Pinpoint the cell where the given text exists, returning its (x, y) midpoint coordinate. 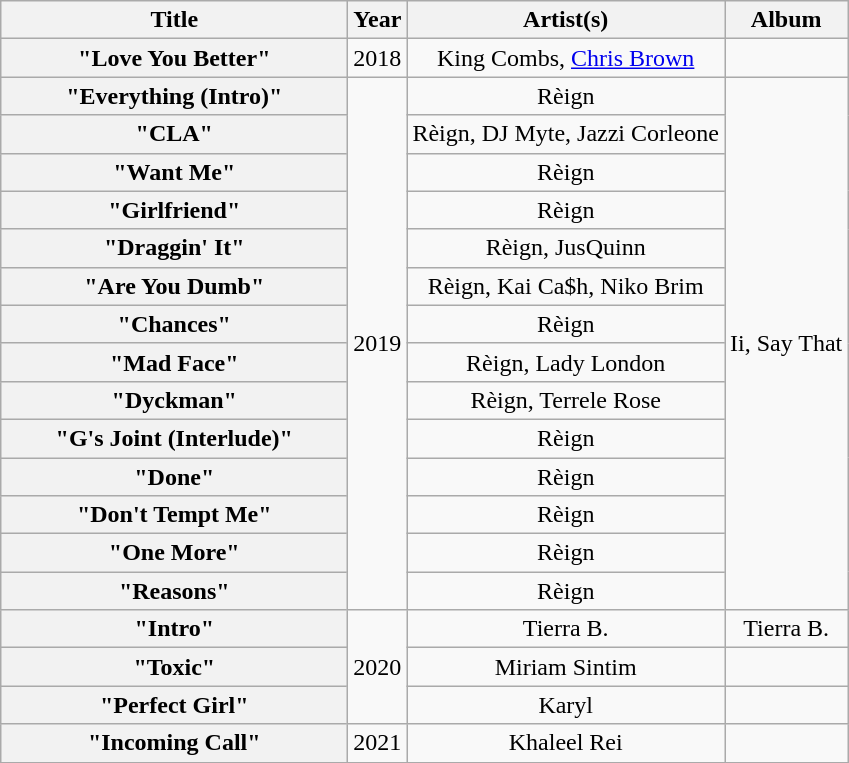
Year (378, 20)
2018 (378, 58)
"One More" (174, 553)
Title (174, 20)
2019 (378, 344)
"Don't Tempt Me" (174, 515)
2020 (378, 667)
"Everything (Intro)" (174, 96)
"Want Me" (174, 172)
King Combs, Chris Brown (566, 58)
"Mad Face" (174, 362)
"G's Joint (Interlude)" (174, 438)
Miriam Sintim (566, 667)
Rèign, DJ Myte, Jazzi Corleone (566, 134)
"Chances" (174, 324)
Rèign, Kai Ca$h, Niko Brim (566, 286)
"Toxic" (174, 667)
Artist(s) (566, 20)
"Reasons" (174, 591)
Album (786, 20)
Khaleel Rei (566, 743)
"Perfect Girl" (174, 705)
"Incoming Call" (174, 743)
"Intro" (174, 629)
"Dyckman" (174, 400)
2021 (378, 743)
"CLA" (174, 134)
"Draggin' It" (174, 248)
"Girlfriend" (174, 210)
"Are You Dumb" (174, 286)
Ii, Say That (786, 344)
Rèign, Terrele Rose (566, 400)
Karyl (566, 705)
"Love You Better" (174, 58)
Rèign, Lady London (566, 362)
Rèign, JusQuinn (566, 248)
"Done" (174, 477)
